Pinpoint the cell where the given text exists, returning its [X, Y] midpoint coordinate. 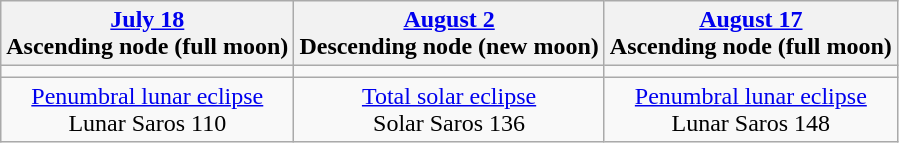
Penumbral lunar eclipseLunar Saros 110 [148, 110]
August 17Ascending node (full moon) [750, 34]
Total solar eclipseSolar Saros 136 [449, 110]
Penumbral lunar eclipseLunar Saros 148 [750, 110]
July 18Ascending node (full moon) [148, 34]
August 2Descending node (new moon) [449, 34]
